From the cell containing the given text, extract its center point as [X, Y] coordinate. 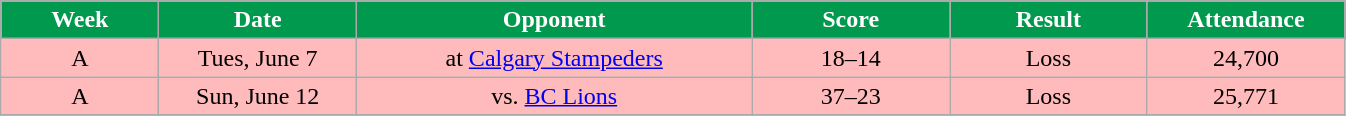
Score [851, 20]
Week [80, 20]
Attendance [1246, 20]
Tues, June 7 [258, 58]
vs. BC Lions [554, 96]
Result [1049, 20]
at Calgary Stampeders [554, 58]
Date [258, 20]
Sun, June 12 [258, 96]
18–14 [851, 58]
25,771 [1246, 96]
Opponent [554, 20]
37–23 [851, 96]
24,700 [1246, 58]
